For the text-containing cell, return its midpoint in [X, Y] coordinate format. 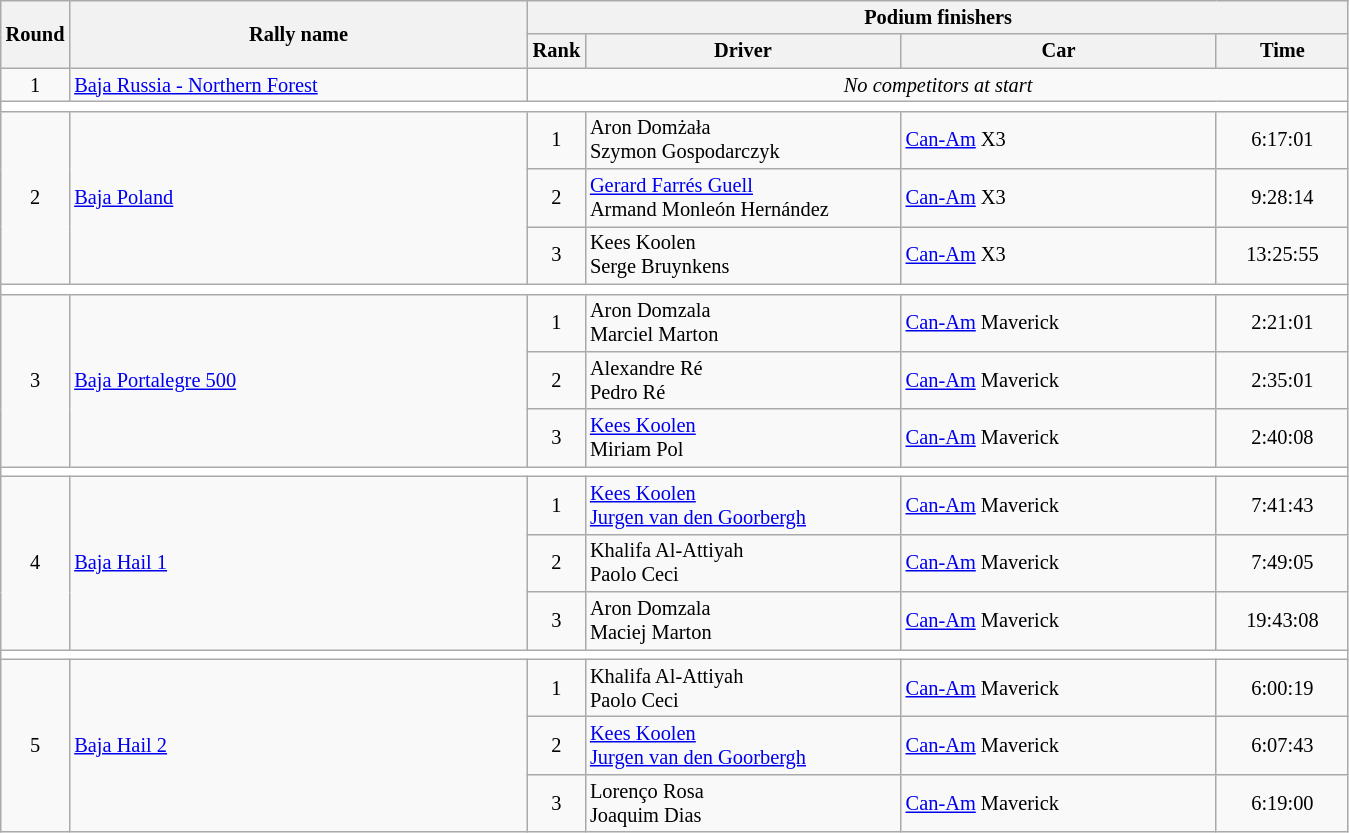
Podium finishers [938, 17]
6:17:01 [1282, 140]
6:07:43 [1282, 745]
Lorenço Rosa Joaquim Dias [743, 803]
Aron Domzala Maciej Marton [743, 621]
2:21:01 [1282, 323]
Time [1282, 51]
Baja Hail 2 [298, 746]
Baja Portalegre 500 [298, 380]
Alexandre Ré Pedro Ré [743, 380]
5 [36, 746]
Baja Poland [298, 198]
4 [36, 562]
No competitors at start [938, 85]
2:35:01 [1282, 380]
Kees Koolen Serge Bruynkens [743, 255]
Aron Domzala Marciel Marton [743, 323]
7:41:43 [1282, 505]
6:19:00 [1282, 803]
Baja Russia - Northern Forest [298, 85]
Gerard Farrés Guell Armand Monleón Hernández [743, 198]
19:43:08 [1282, 621]
7:49:05 [1282, 563]
2:40:08 [1282, 438]
Aron Domżała Szymon Gospodarczyk [743, 140]
Round [36, 34]
Rank [556, 51]
Car [1059, 51]
13:25:55 [1282, 255]
Kees Koolen Miriam Pol [743, 438]
Driver [743, 51]
Rally name [298, 34]
Baja Hail 1 [298, 562]
9:28:14 [1282, 198]
6:00:19 [1282, 688]
